Find where the given text appears and provide that cell's center as (X, Y) coordinate. 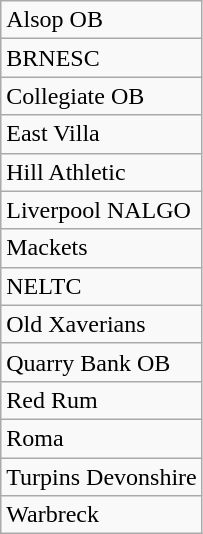
Collegiate OB (102, 96)
NELTC (102, 286)
Quarry Bank OB (102, 362)
Mackets (102, 248)
Liverpool NALGO (102, 210)
BRNESC (102, 58)
Roma (102, 438)
Turpins Devonshire (102, 477)
Old Xaverians (102, 324)
Warbreck (102, 515)
Red Rum (102, 400)
East Villa (102, 134)
Alsop OB (102, 20)
Hill Athletic (102, 172)
